Determine the (X, Y) coordinate at the center of the cell enclosing the given text.  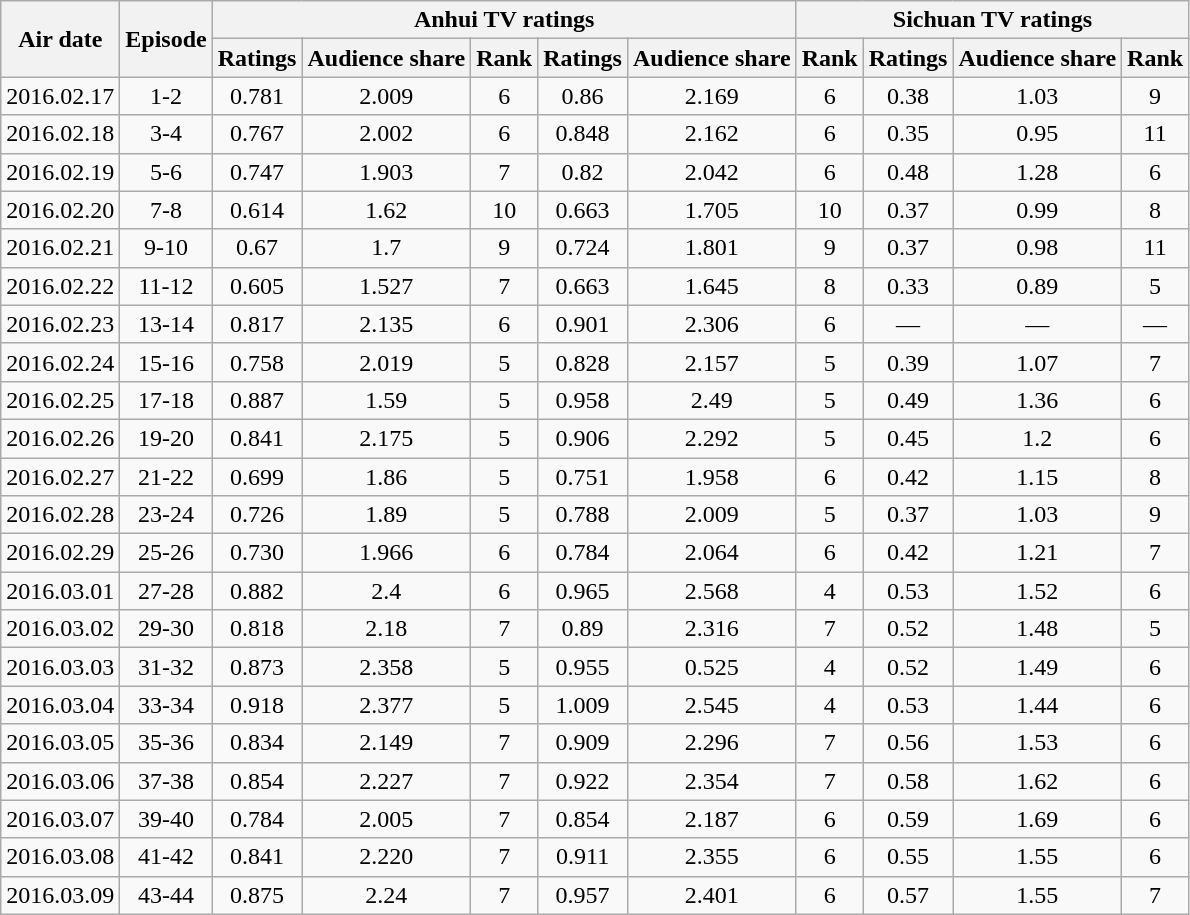
2016.02.25 (60, 400)
33-34 (166, 705)
19-20 (166, 438)
0.699 (257, 477)
0.751 (583, 477)
0.49 (908, 400)
0.957 (583, 895)
2016.03.06 (60, 781)
2016.02.23 (60, 324)
2.064 (712, 553)
1.527 (386, 286)
0.726 (257, 515)
1.15 (1038, 477)
0.86 (583, 96)
0.834 (257, 743)
0.67 (257, 248)
0.901 (583, 324)
0.818 (257, 629)
1.009 (583, 705)
2.002 (386, 134)
2.545 (712, 705)
0.767 (257, 134)
2016.02.18 (60, 134)
15-16 (166, 362)
1.966 (386, 553)
0.35 (908, 134)
2.019 (386, 362)
0.605 (257, 286)
41-42 (166, 857)
0.828 (583, 362)
2.157 (712, 362)
0.882 (257, 591)
7-8 (166, 210)
2016.02.28 (60, 515)
1.21 (1038, 553)
9-10 (166, 248)
0.724 (583, 248)
2.149 (386, 743)
2016.03.07 (60, 819)
2016.02.22 (60, 286)
2.042 (712, 172)
2016.02.19 (60, 172)
25-26 (166, 553)
0.875 (257, 895)
0.614 (257, 210)
0.730 (257, 553)
43-44 (166, 895)
0.965 (583, 591)
2.175 (386, 438)
1.86 (386, 477)
1.2 (1038, 438)
3-4 (166, 134)
0.817 (257, 324)
0.45 (908, 438)
0.918 (257, 705)
0.98 (1038, 248)
2.220 (386, 857)
5-6 (166, 172)
0.58 (908, 781)
11-12 (166, 286)
1.44 (1038, 705)
Episode (166, 39)
0.56 (908, 743)
1.59 (386, 400)
1.36 (1038, 400)
2.292 (712, 438)
0.958 (583, 400)
1.89 (386, 515)
2016.02.24 (60, 362)
2.24 (386, 895)
0.55 (908, 857)
2.358 (386, 667)
21-22 (166, 477)
2.306 (712, 324)
Air date (60, 39)
2.162 (712, 134)
2016.02.20 (60, 210)
2.354 (712, 781)
1-2 (166, 96)
37-38 (166, 781)
0.887 (257, 400)
0.525 (712, 667)
39-40 (166, 819)
2016.02.21 (60, 248)
2016.03.09 (60, 895)
2.316 (712, 629)
2016.02.17 (60, 96)
2016.02.26 (60, 438)
0.788 (583, 515)
1.53 (1038, 743)
2.005 (386, 819)
1.48 (1038, 629)
Anhui TV ratings (504, 20)
2016.03.05 (60, 743)
2016.03.08 (60, 857)
2.296 (712, 743)
0.873 (257, 667)
1.705 (712, 210)
1.52 (1038, 591)
2016.03.04 (60, 705)
13-14 (166, 324)
0.59 (908, 819)
1.645 (712, 286)
23-24 (166, 515)
2.227 (386, 781)
0.848 (583, 134)
2.355 (712, 857)
0.747 (257, 172)
29-30 (166, 629)
0.95 (1038, 134)
2.135 (386, 324)
2016.03.01 (60, 591)
2016.02.29 (60, 553)
0.99 (1038, 210)
2016.02.27 (60, 477)
0.57 (908, 895)
35-36 (166, 743)
17-18 (166, 400)
1.28 (1038, 172)
2.401 (712, 895)
0.955 (583, 667)
0.781 (257, 96)
0.911 (583, 857)
1.49 (1038, 667)
0.906 (583, 438)
2016.03.02 (60, 629)
2.18 (386, 629)
2.377 (386, 705)
2.187 (712, 819)
31-32 (166, 667)
1.7 (386, 248)
1.958 (712, 477)
2.4 (386, 591)
0.82 (583, 172)
27-28 (166, 591)
2.169 (712, 96)
1.69 (1038, 819)
2016.03.03 (60, 667)
0.48 (908, 172)
0.922 (583, 781)
1.903 (386, 172)
2.568 (712, 591)
Sichuan TV ratings (992, 20)
1.801 (712, 248)
1.07 (1038, 362)
0.33 (908, 286)
0.758 (257, 362)
0.909 (583, 743)
0.38 (908, 96)
0.39 (908, 362)
2.49 (712, 400)
